Find where the given text appears and provide that cell's center as [X, Y] coordinate. 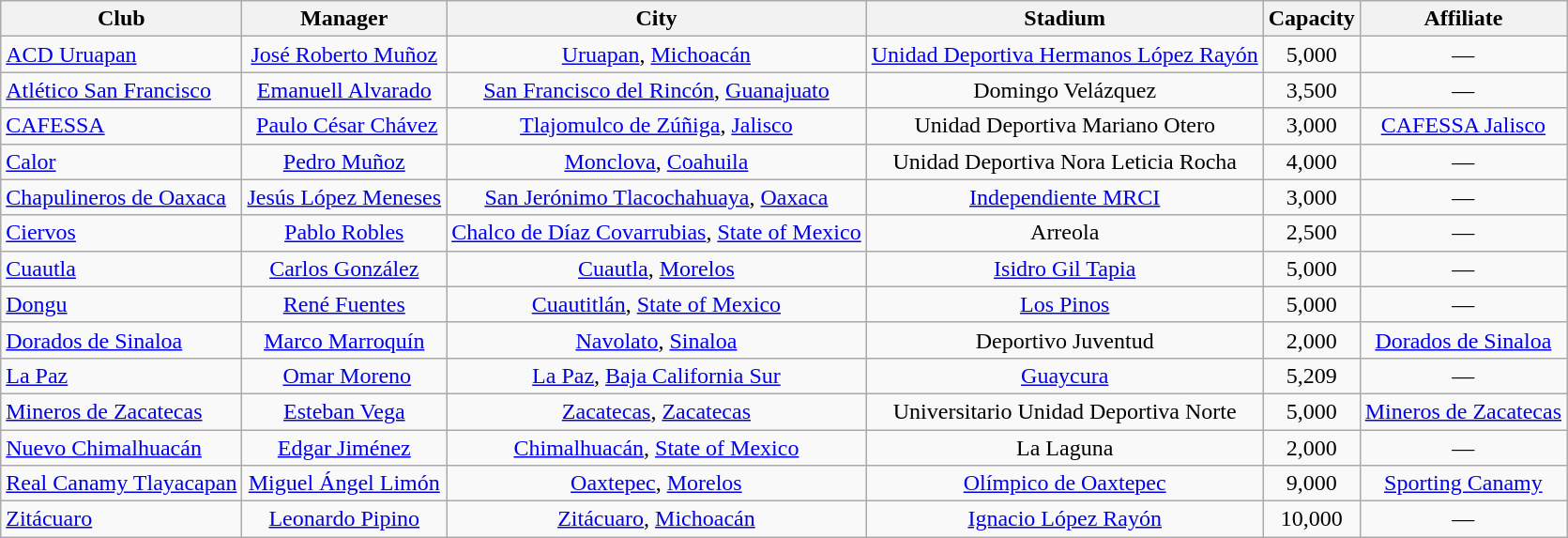
La Paz [122, 376]
Cuautla [122, 269]
Affiliate [1463, 19]
Zitácuaro [122, 519]
Atlético San Francisco [122, 90]
Miguel Ángel Limón [344, 484]
Domingo Velázquez [1064, 90]
Edgar Jiménez [344, 448]
Paulo César Chávez [344, 126]
Cuautla, Morelos [657, 269]
Emanuell Alvarado [344, 90]
Esteban Vega [344, 411]
Pedro Muñoz [344, 161]
3,500 [1312, 90]
Unidad Deportiva Nora Leticia Rocha [1064, 161]
Chimalhuacán, State of Mexico [657, 448]
Chalco de Díaz Covarrubias, State of Mexico [657, 233]
Ciervos [122, 233]
Deportivo Juventud [1064, 340]
Oaxtepec, Morelos [657, 484]
Arreola [1064, 233]
Marco Marroquín [344, 340]
Cuautitlán, State of Mexico [657, 304]
Pablo Robles [344, 233]
Stadium [1064, 19]
2,500 [1312, 233]
Independiente MRCI [1064, 197]
Los Pinos [1064, 304]
Tlajomulco de Zúñiga, Jalisco [657, 126]
Zitácuaro, Michoacán [657, 519]
Zacatecas, Zacatecas [657, 411]
Isidro Gil Tapia [1064, 269]
Omar Moreno [344, 376]
Sporting Canamy [1463, 484]
Carlos González [344, 269]
Capacity [1312, 19]
Real Canamy Tlayacapan [122, 484]
Navolato, Sinaloa [657, 340]
Chapulineros de Oaxaca [122, 197]
La Laguna [1064, 448]
San Francisco del Rincón, Guanajuato [657, 90]
Nuevo Chimalhuacán [122, 448]
Ignacio López Rayón [1064, 519]
José Roberto Muñoz [344, 54]
CAFESSA [122, 126]
10,000 [1312, 519]
Monclova, Coahuila [657, 161]
Olímpico de Oaxtepec [1064, 484]
Universitario Unidad Deportiva Norte [1064, 411]
La Paz, Baja California Sur [657, 376]
City [657, 19]
Jesús López Meneses [344, 197]
Calor [122, 161]
Leonardo Pipino [344, 519]
9,000 [1312, 484]
Unidad Deportiva Hermanos López Rayón [1064, 54]
Guaycura [1064, 376]
San Jerónimo Tlacochahuaya, Oaxaca [657, 197]
Uruapan, Michoacán [657, 54]
ACD Uruapan [122, 54]
Manager [344, 19]
Dongu [122, 304]
CAFESSA Jalisco [1463, 126]
René Fuentes [344, 304]
4,000 [1312, 161]
Unidad Deportiva Mariano Otero [1064, 126]
5,209 [1312, 376]
Club [122, 19]
